Pinpoint the cell where the given text exists, returning its [X, Y] midpoint coordinate. 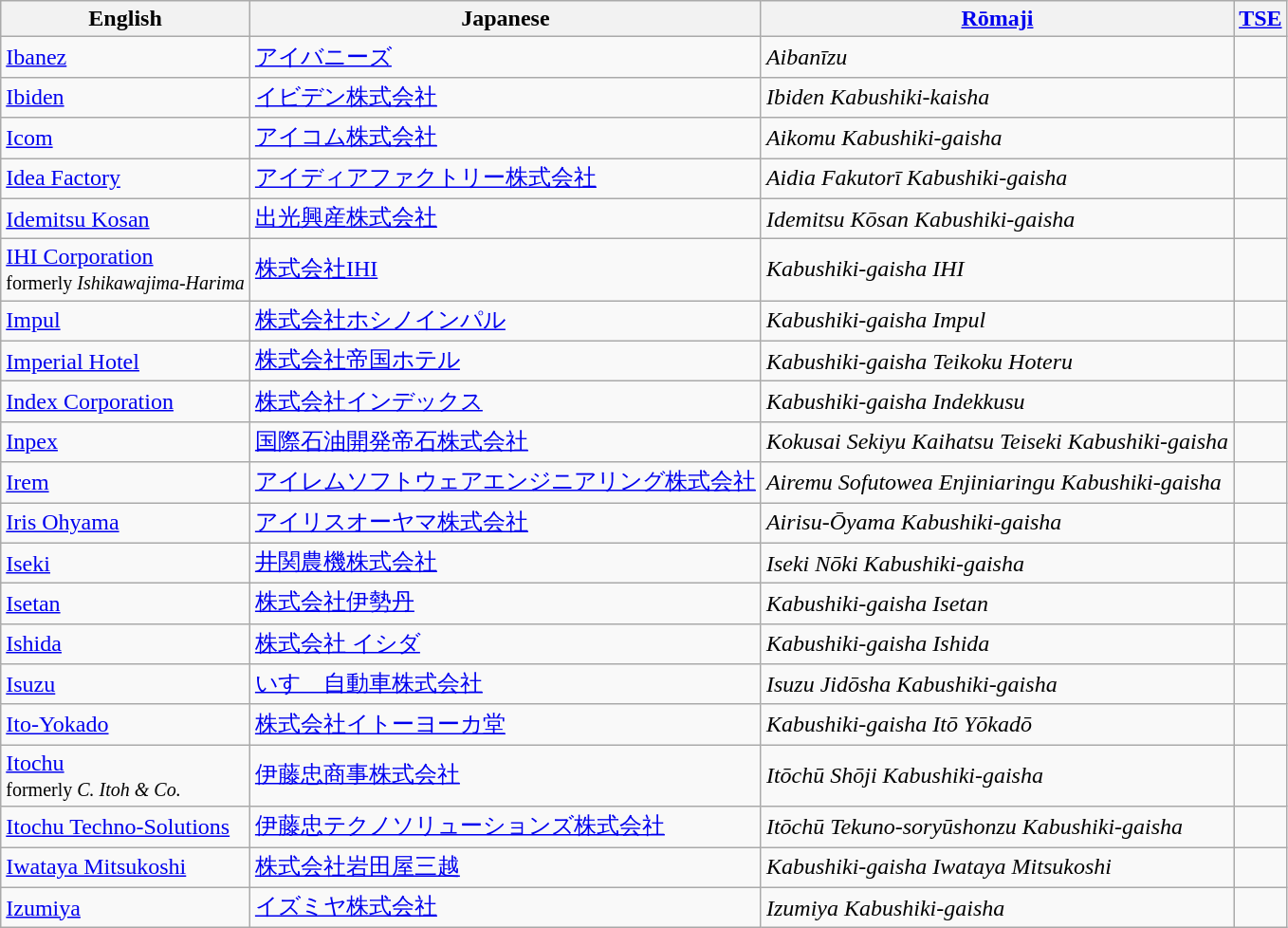
Itōchū Tekuno-soryūshonzu Kabushiki-gaisha [997, 827]
イビデン株式会社 [505, 97]
Kabushiki-gaisha Isetan [997, 603]
株式会社 イシダ [505, 643]
Imperial Hotel [125, 361]
Kabushiki-gaisha Ishida [997, 643]
Aibanīzu [997, 57]
Aidia Fakutorī Kabushiki-gaisha [997, 178]
Iris Ohyama [125, 524]
Iwataya Mitsukoshi [125, 867]
Idemitsu Kōsan Kabushiki-gaisha [997, 218]
English [125, 19]
株式会社岩田屋三越 [505, 867]
Idemitsu Kosan [125, 218]
Ito-Yokado [125, 725]
Iseki [125, 564]
Izumiya Kabushiki-gaisha [997, 907]
Index Corporation [125, 402]
Ibiden Kabushiki-kaisha [997, 97]
Rōmaji [997, 19]
Airemu Sofutowea Enjiniaringu Kabushiki-gaisha [997, 482]
Japanese [505, 19]
アイレムソフトウェアエンジニアリング株式会社 [505, 482]
Itochu Techno-Solutions [125, 827]
Iseki Nōki Kabushiki-gaisha [997, 564]
Kokusai Sekiyu Kaihatsu Teiseki Kabushiki-gaisha [997, 442]
アイリスオーヤマ株式会社 [505, 524]
いすゞ自動車株式会社 [505, 685]
伊藤忠テクノソリューションズ株式会社 [505, 827]
Itōchū Shōji Kabushiki-gaisha [997, 776]
イズミヤ株式会社 [505, 907]
Airisu-Ōyama Kabushiki-gaisha [997, 524]
Kabushiki-gaisha Iwataya Mitsukoshi [997, 867]
Kabushiki-gaisha Teikoku Hoteru [997, 361]
Ibiden [125, 97]
株式会社ホシノインパル [505, 321]
株式会社伊勢丹 [505, 603]
アイコム株式会社 [505, 139]
井関農機株式会社 [505, 564]
アイディアファクトリー株式会社 [505, 178]
Ishida [125, 643]
株式会社インデックス [505, 402]
株式会社IHI [505, 269]
国際石油開発帝石株式会社 [505, 442]
Idea Factory [125, 178]
Aikomu Kabushiki-gaisha [997, 139]
Icom [125, 139]
Kabushiki-gaisha Indekkusu [997, 402]
Izumiya [125, 907]
伊藤忠商事株式会社 [505, 776]
株式会社イトーヨーカ堂 [505, 725]
Inpex [125, 442]
Itochuformerly C. Itoh & Co. [125, 776]
出光興産株式会社 [505, 218]
株式会社帝国ホテル [505, 361]
IHI Corporationformerly Ishikawajima-Harima [125, 269]
Isetan [125, 603]
Isuzu Jidōsha Kabushiki-gaisha [997, 685]
Kabushiki-gaisha Impul [997, 321]
Irem [125, 482]
Isuzu [125, 685]
Kabushiki-gaisha Itō Yōkadō [997, 725]
Impul [125, 321]
TSE [1260, 19]
アイバニーズ [505, 57]
Ibanez [125, 57]
Kabushiki-gaisha IHI [997, 269]
